Output the (X, Y) coordinate of the center of the cell containing the given text.  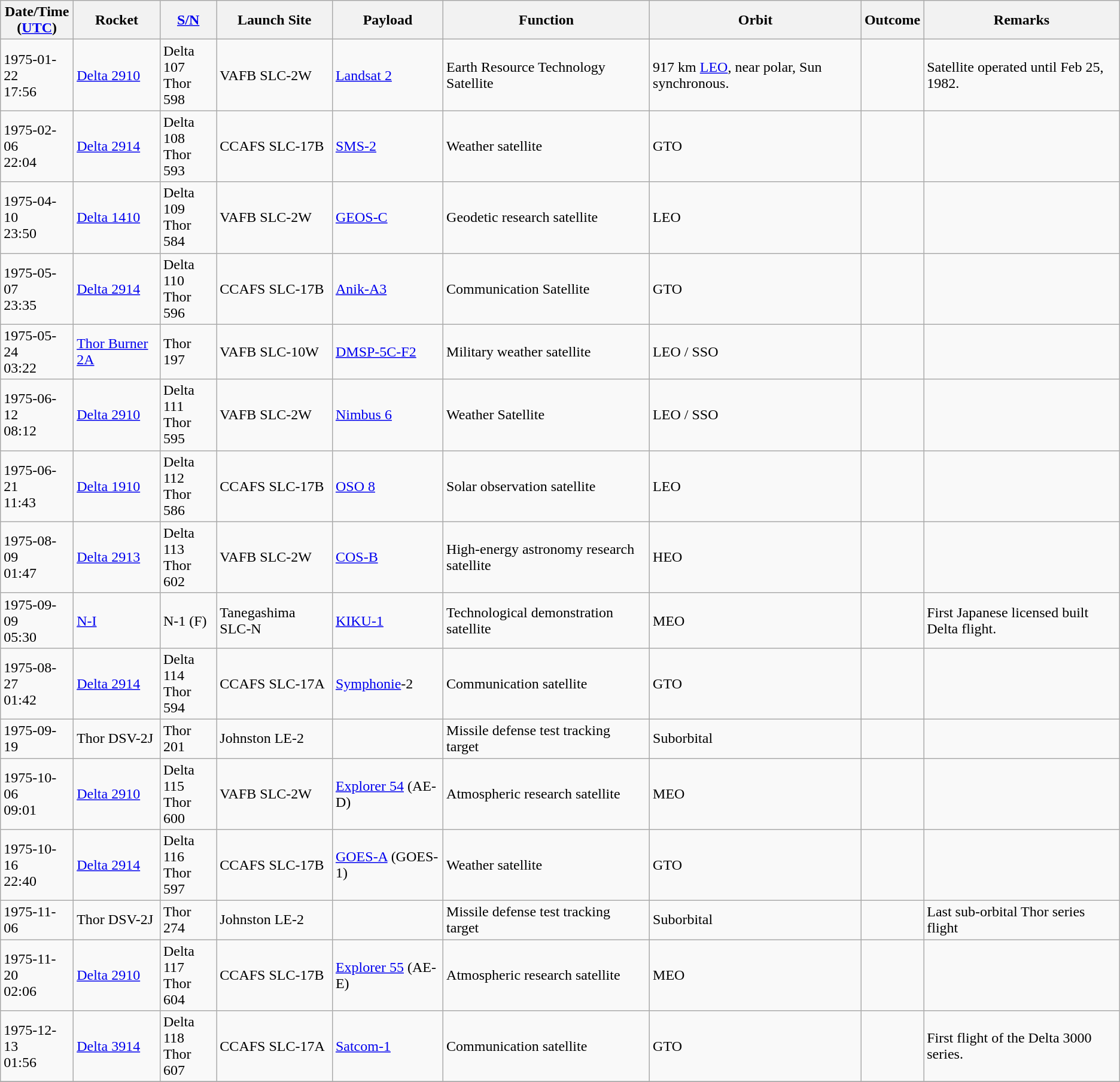
GOES-A (GOES-1) (388, 865)
Launch Site (275, 20)
OSO 8 (388, 486)
KIKU-1 (388, 620)
1975-06-1208:12 (37, 415)
Satcom-1 (388, 1047)
Satellite operated until Feb 25, 1982. (1022, 75)
Delta 1910 (117, 486)
S/N (188, 20)
1975-10-0609:01 (37, 794)
Delta 3914 (117, 1047)
Technological demonstration satellite (547, 620)
Date/Time(UTC) (37, 20)
917 km LEO, near polar, Sun synchronous. (756, 75)
Weather Satellite (547, 415)
GEOS-C (388, 218)
1975-11-2002:06 (37, 975)
1975-11-06 (37, 920)
Delta 108Thor 593 (188, 146)
Rocket (117, 20)
Last sub-orbital Thor series flight (1022, 920)
Landsat 2 (388, 75)
Delta 1410 (117, 218)
1975-02-0622:04 (37, 146)
Delta 2913 (117, 557)
SMS-2 (388, 146)
1975-12-1301:56 (37, 1047)
Delta 115Thor 600 (188, 794)
Delta 112Thor 586 (188, 486)
Delta 117Thor 604 (188, 975)
Geodetic research satellite (547, 218)
Delta 113Thor 602 (188, 557)
Delta 109Thor 584 (188, 218)
Delta 107Thor 598 (188, 75)
Delta 116Thor 597 (188, 865)
Thor 197 (188, 352)
1975-01-2217:56 (37, 75)
1975-04-1023:50 (37, 218)
Orbit (756, 20)
Nimbus 6 (388, 415)
1975-06-2111:43 (37, 486)
Thor 274 (188, 920)
First Japanese licensed built Delta flight. (1022, 620)
1975-09-19 (37, 738)
Delta 118Thor 607 (188, 1047)
Explorer 54 (AE-D) (388, 794)
Military weather satellite (547, 352)
Delta 114Thor 594 (188, 683)
Thor Burner 2A (117, 352)
DMSP-5C-F2 (388, 352)
1975-09-0905:30 (37, 620)
Solar observation satellite (547, 486)
Tanegashima SLC-N (275, 620)
COS-B (388, 557)
1975-05-2403:22 (37, 352)
N-I (117, 620)
N-1 (F) (188, 620)
Earth Resource Technology Satellite (547, 75)
Thor 201 (188, 738)
Function (547, 20)
Explorer 55 (AE-E) (388, 975)
1975-08-2701:42 (37, 683)
1975-10-1622:40 (37, 865)
Payload (388, 20)
First flight of the Delta 3000 series. (1022, 1047)
High-energy astronomy research satellite (547, 557)
Anik-A3 (388, 288)
Outcome (892, 20)
Remarks (1022, 20)
Symphonie-2 (388, 683)
HEO (756, 557)
1975-08-0901:47 (37, 557)
Delta 110Thor 596 (188, 288)
1975-05-0723:35 (37, 288)
Delta 111Thor 595 (188, 415)
VAFB SLC-10W (275, 352)
Communication Satellite (547, 288)
